Determine the [x, y] coordinate at the center of the cell enclosing the given text.  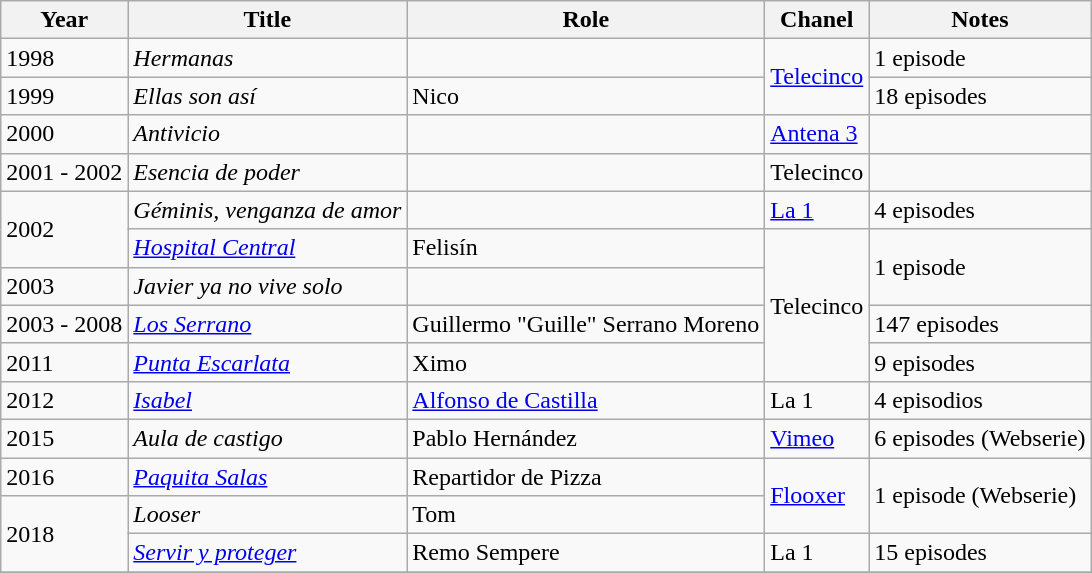
Aula de castigo [268, 438]
Hospital Central [268, 248]
Notes [980, 20]
Guillermo "Guille" Serrano Moreno [586, 324]
Looser [268, 515]
4 episodes [980, 210]
Alfonso de Castilla [586, 400]
2015 [64, 438]
Repartidor de Pizza [586, 477]
Remo Sempere [586, 553]
Antena 3 [817, 134]
Hermanas [268, 58]
Servir y proteger [268, 553]
2002 [64, 229]
2018 [64, 534]
Ximo [586, 362]
Felisín [586, 248]
2012 [64, 400]
6 episodes (Webserie) [980, 438]
147 episodes [980, 324]
Tom [586, 515]
1 episode (Webserie) [980, 496]
Role [586, 20]
2001 - 2002 [64, 172]
1999 [64, 96]
Esencia de poder [268, 172]
18 episodes [980, 96]
Title [268, 20]
Los Serrano [268, 324]
Nico [586, 96]
Antivicio [268, 134]
Pablo Hernández [586, 438]
Flooxer [817, 496]
2016 [64, 477]
1998 [64, 58]
2011 [64, 362]
2003 [64, 286]
2000 [64, 134]
Javier ya no vive solo [268, 286]
4 episodios [980, 400]
Géminis, venganza de amor [268, 210]
Chanel [817, 20]
Punta Escarlata [268, 362]
Ellas son así [268, 96]
Vimeo [817, 438]
Year [64, 20]
15 episodes [980, 553]
Isabel [268, 400]
9 episodes [980, 362]
2003 - 2008 [64, 324]
Paquita Salas [268, 477]
